Return [X, Y] of the center of cell containing provided text 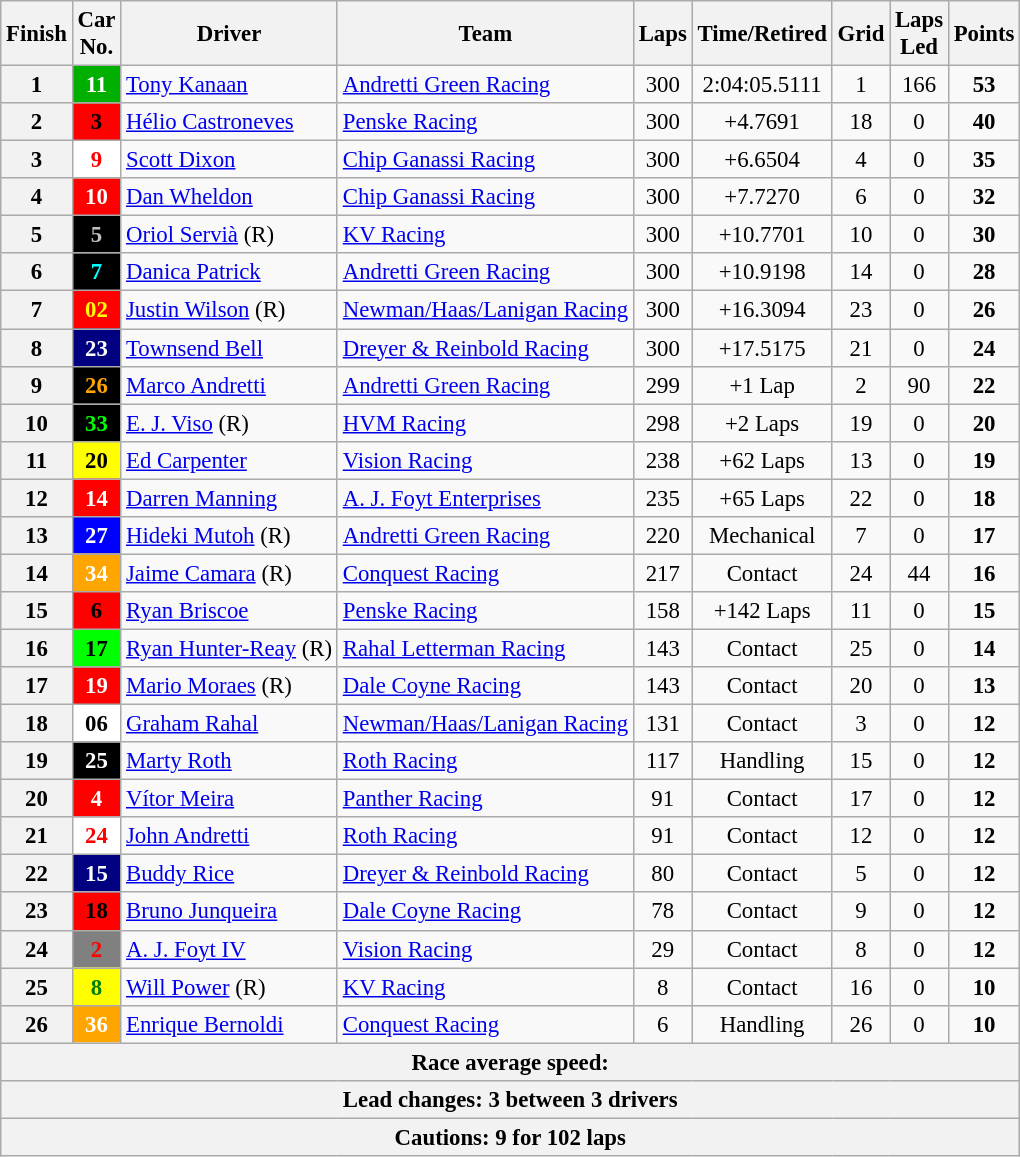
33 [96, 423]
Ryan Hunter-Reay (R) [230, 648]
Marco Andretti [230, 385]
Will Power (R) [230, 987]
Rahal Letterman Racing [485, 648]
298 [662, 423]
Hélio Castroneves [230, 122]
90 [920, 385]
+2 Laps [762, 423]
Jaime Camara (R) [230, 573]
Buddy Rice [230, 874]
+1 Lap [762, 385]
Time/Retired [762, 34]
John Andretti [230, 836]
Bruno Junqueira [230, 912]
+17.5175 [762, 348]
+10.7701 [762, 235]
299 [662, 385]
220 [662, 536]
117 [662, 761]
Darren Manning [230, 498]
Dan Wheldon [230, 197]
Graham Rahal [230, 724]
06 [96, 724]
30 [984, 235]
Justin Wilson (R) [230, 310]
Ryan Briscoe [230, 611]
Danica Patrick [230, 273]
CarNo. [96, 34]
238 [662, 460]
27 [96, 536]
44 [920, 573]
Marty Roth [230, 761]
+65 Laps [762, 498]
78 [662, 912]
40 [984, 122]
+10.9198 [762, 273]
Townsend Bell [230, 348]
A. J. Foyt Enterprises [485, 498]
A. J. Foyt IV [230, 949]
32 [984, 197]
35 [984, 160]
+142 Laps [762, 611]
53 [984, 85]
E. J. Viso (R) [230, 423]
Grid [860, 34]
Tony Kanaan [230, 85]
29 [662, 949]
217 [662, 573]
Scott Dixon [230, 160]
Lead changes: 3 between 3 drivers [510, 1100]
Finish [36, 34]
Points [984, 34]
Race average speed: [510, 1062]
158 [662, 611]
Mechanical [762, 536]
36 [96, 1024]
LapsLed [920, 34]
+6.6504 [762, 160]
HVM Racing [485, 423]
Hideki Mutoh (R) [230, 536]
+16.3094 [762, 310]
80 [662, 874]
+7.7270 [762, 197]
Cautions: 9 for 102 laps [510, 1137]
235 [662, 498]
166 [920, 85]
28 [984, 273]
131 [662, 724]
02 [96, 310]
+4.7691 [762, 122]
Driver [230, 34]
Panther Racing [485, 799]
Ed Carpenter [230, 460]
Team [485, 34]
Oriol Servià (R) [230, 235]
Vítor Meira [230, 799]
2:04:05.5111 [762, 85]
Mario Moraes (R) [230, 686]
Laps [662, 34]
34 [96, 573]
Enrique Bernoldi [230, 1024]
+62 Laps [762, 460]
